Pinpoint the cell where the given text exists, returning its (X, Y) midpoint coordinate. 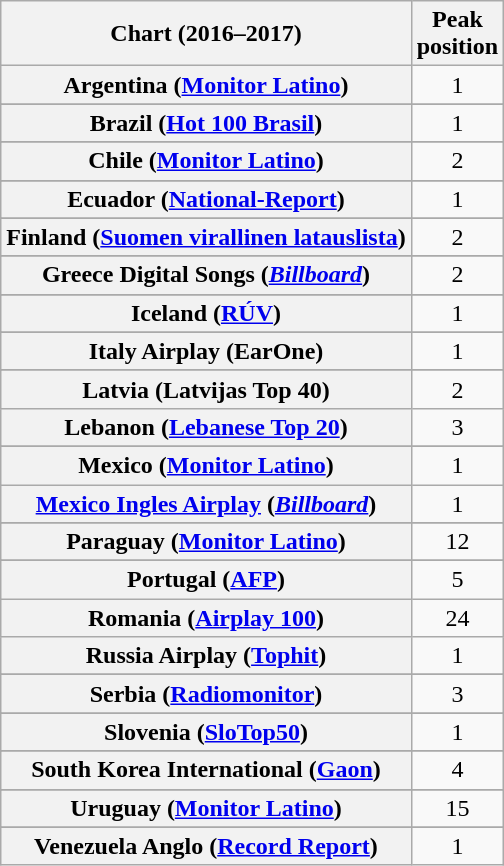
24 (457, 618)
Slovenia (SloTop50) (206, 732)
Ecuador (National-Report) (206, 199)
Uruguay (Monitor Latino) (206, 808)
Greece Digital Songs (Billboard) (206, 275)
Chart (2016–2017) (206, 34)
Peakposition (457, 34)
Mexico Ingles Airplay (Billboard) (206, 503)
Chile (Monitor Latino) (206, 161)
4 (457, 770)
Russia Airplay (Tophit) (206, 656)
Mexico (Monitor Latino) (206, 465)
Paraguay (Monitor Latino) (206, 542)
5 (457, 580)
Serbia (Radiomonitor) (206, 694)
12 (457, 542)
Romania (Airplay 100) (206, 618)
South Korea International (Gaon) (206, 770)
15 (457, 808)
Venezuela Anglo (Record Report) (206, 846)
Iceland (RÚV) (206, 313)
Italy Airplay (EarOne) (206, 351)
Latvia (Latvijas Top 40) (206, 389)
Brazil (Hot 100 Brasil) (206, 123)
Argentina (Monitor Latino) (206, 85)
Portugal (AFP) (206, 580)
Finland (Suomen virallinen latauslista) (206, 237)
Lebanon (Lebanese Top 20) (206, 427)
